Identify which cell holds the provided text, then report its (X, Y) central coordinate. 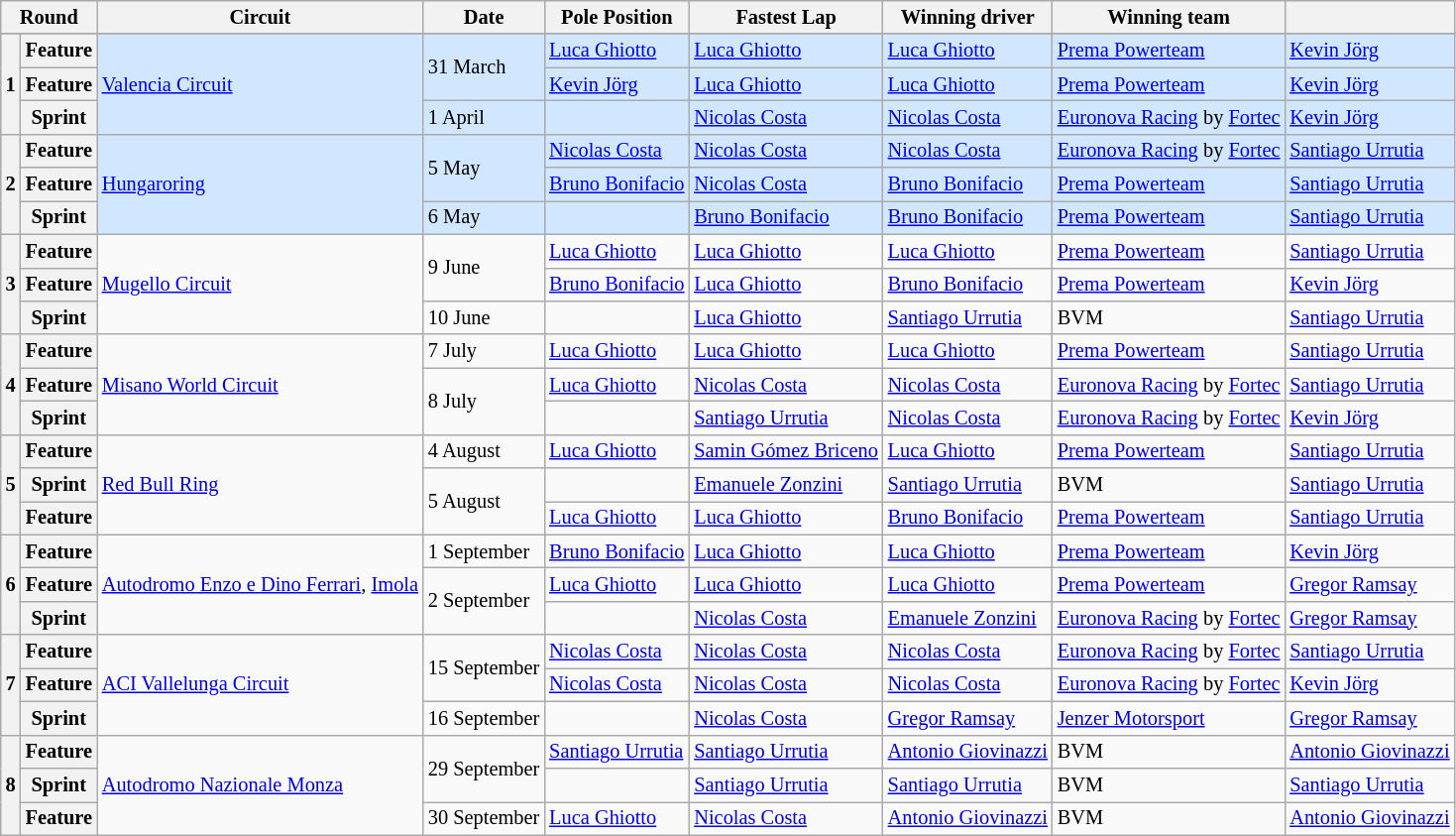
6 May (484, 217)
2 (11, 184)
5 August (484, 502)
2 September (484, 601)
4 August (484, 451)
1 April (484, 117)
Autodromo Nazionale Monza (260, 785)
31 March (484, 67)
8 (11, 785)
5 May (484, 167)
30 September (484, 818)
Hungaroring (260, 184)
1 (11, 83)
Misano World Circuit (260, 385)
Mugello Circuit (260, 284)
Winning driver (967, 17)
ACI Vallelunga Circuit (260, 684)
3 (11, 284)
Circuit (260, 17)
Round (50, 17)
Fastest Lap (785, 17)
1 September (484, 551)
Pole Position (616, 17)
Valencia Circuit (260, 83)
8 July (484, 401)
29 September (484, 768)
Date (484, 17)
Samin Gómez Briceno (785, 451)
7 July (484, 351)
Autodromo Enzo e Dino Ferrari, Imola (260, 585)
Jenzer Motorsport (1169, 718)
7 (11, 684)
5 (11, 484)
16 September (484, 718)
15 September (484, 668)
6 (11, 585)
Red Bull Ring (260, 484)
4 (11, 385)
10 June (484, 317)
9 June (484, 268)
Winning team (1169, 17)
